Provide the [X, Y] coordinate of the cell's center where the given text is located.  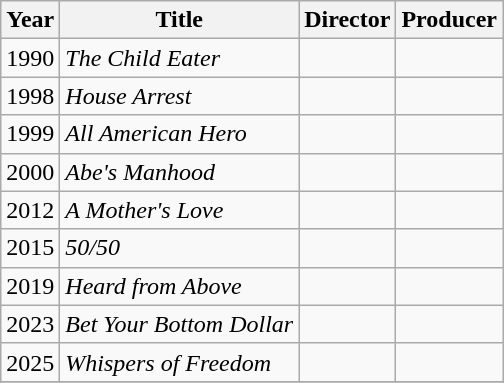
House Arrest [180, 96]
2023 [30, 324]
Bet Your Bottom Dollar [180, 324]
Title [180, 20]
Abe's Manhood [180, 172]
Heard from Above [180, 286]
1999 [30, 134]
2000 [30, 172]
1990 [30, 58]
The Child Eater [180, 58]
A Mother's Love [180, 210]
2025 [30, 362]
All American Hero [180, 134]
Year [30, 20]
2012 [30, 210]
Director [348, 20]
Producer [450, 20]
50/50 [180, 248]
Whispers of Freedom [180, 362]
2015 [30, 248]
2019 [30, 286]
1998 [30, 96]
